Return the (X, Y) coordinate for the center point of the cell that contains the specified text.  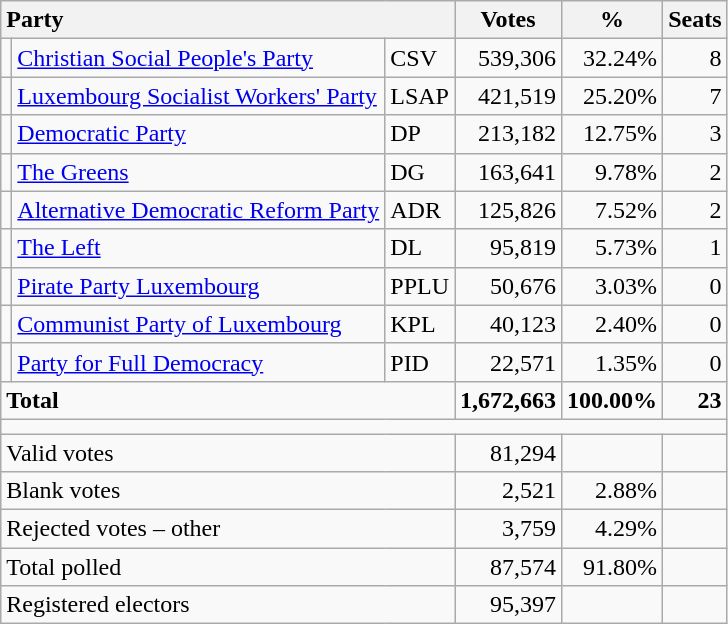
2,521 (508, 491)
163,641 (508, 172)
3.03% (612, 286)
50,676 (508, 286)
Democratic Party (198, 134)
1 (695, 248)
95,397 (508, 605)
40,123 (508, 324)
PID (420, 362)
DP (420, 134)
7 (695, 96)
Luxembourg Socialist Workers' Party (198, 96)
81,294 (508, 453)
8 (695, 58)
12.75% (612, 134)
Seats (695, 20)
ADR (420, 210)
7.52% (612, 210)
KPL (420, 324)
91.80% (612, 567)
539,306 (508, 58)
Votes (508, 20)
Pirate Party Luxembourg (198, 286)
2.40% (612, 324)
95,819 (508, 248)
DG (420, 172)
% (612, 20)
32.24% (612, 58)
87,574 (508, 567)
421,519 (508, 96)
The Left (198, 248)
Valid votes (228, 453)
LSAP (420, 96)
Registered electors (228, 605)
3 (695, 134)
23 (695, 400)
5.73% (612, 248)
4.29% (612, 529)
Party for Full Democracy (198, 362)
1.35% (612, 362)
The Greens (198, 172)
9.78% (612, 172)
Alternative Democratic Reform Party (198, 210)
DL (420, 248)
PPLU (420, 286)
Total (228, 400)
100.00% (612, 400)
125,826 (508, 210)
Blank votes (228, 491)
25.20% (612, 96)
1,672,663 (508, 400)
3,759 (508, 529)
CSV (420, 58)
2.88% (612, 491)
213,182 (508, 134)
22,571 (508, 362)
Rejected votes – other (228, 529)
Total polled (228, 567)
Christian Social People's Party (198, 58)
Party (228, 20)
Communist Party of Luxembourg (198, 324)
